Detect which cell encompasses the target text, then output its (x, y) center coordinate. 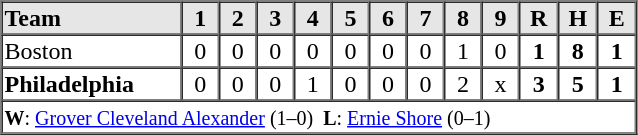
Philadelphia (92, 84)
7 (426, 18)
W: Grover Cleveland Alexander (1–0) L: Ernie Shore (0–1) (319, 116)
x (501, 84)
4 (313, 18)
E (616, 18)
Boston (92, 50)
6 (388, 18)
R (538, 18)
H (578, 18)
9 (501, 18)
Team (92, 18)
